Identify which cell holds the provided text, then report its [x, y] central coordinate. 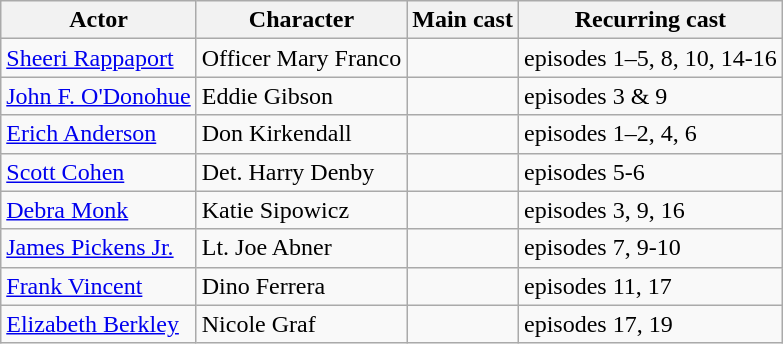
Debra Monk [98, 210]
Sheeri Rappaport [98, 58]
episodes 1–2, 4, 6 [650, 134]
Erich Anderson [98, 134]
James Pickens Jr. [98, 248]
Don Kirkendall [302, 134]
Lt. Joe Abner [302, 248]
Elizabeth Berkley [98, 324]
Eddie Gibson [302, 96]
Det. Harry Denby [302, 172]
Frank Vincent [98, 286]
episodes 3, 9, 16 [650, 210]
Officer Mary Franco [302, 58]
Katie Sipowicz [302, 210]
Main cast [463, 20]
episodes 3 & 9 [650, 96]
John F. O'Donohue [98, 96]
episodes 17, 19 [650, 324]
Actor [98, 20]
Dino Ferrera [302, 286]
episodes 7, 9-10 [650, 248]
episodes 11, 17 [650, 286]
Scott Cohen [98, 172]
Nicole Graf [302, 324]
Character [302, 20]
episodes 1–5, 8, 10, 14-16 [650, 58]
episodes 5-6 [650, 172]
Recurring cast [650, 20]
